Locate the cell with the specified text and output its [x, y] center coordinate. 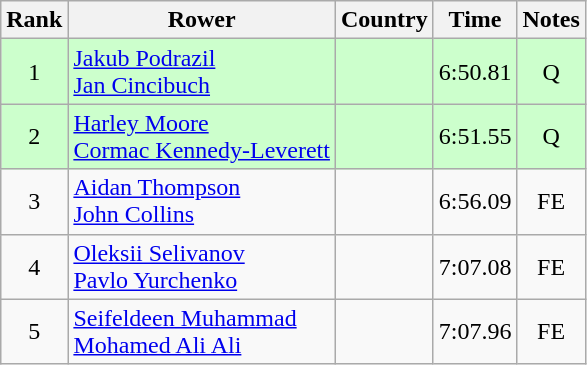
4 [34, 266]
Time [475, 20]
Oleksii SelivanovPavlo Yurchenko [202, 266]
Rower [202, 20]
Notes [551, 20]
1 [34, 72]
Aidan ThompsonJohn Collins [202, 202]
Country [384, 20]
6:51.55 [475, 136]
6:56.09 [475, 202]
7:07.08 [475, 266]
Jakub PodrazilJan Cincibuch [202, 72]
Rank [34, 20]
Seifeldeen MuhammadMohamed Ali Ali [202, 332]
2 [34, 136]
3 [34, 202]
7:07.96 [475, 332]
Harley MooreCormac Kennedy-Leverett [202, 136]
6:50.81 [475, 72]
5 [34, 332]
